Output the [x, y] coordinate of the center of the cell containing the given text.  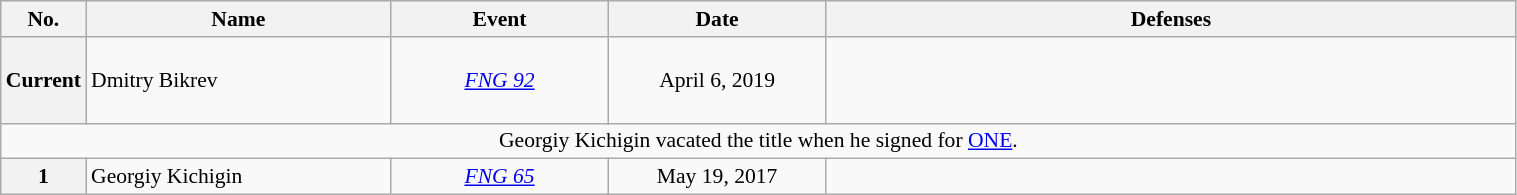
Event [500, 19]
Date [716, 19]
FNG 65 [500, 177]
FNG 92 [500, 80]
Defenses [1171, 19]
Current [44, 80]
Georgiy Kichigin vacated the title when he signed for ONE. [758, 141]
April 6, 2019 [716, 80]
No. [44, 19]
Georgiy Kichigin [238, 177]
1 [44, 177]
May 19, 2017 [716, 177]
Dmitry Bikrev [238, 80]
Name [238, 19]
